For the text-containing cell, return its midpoint in [x, y] coordinate format. 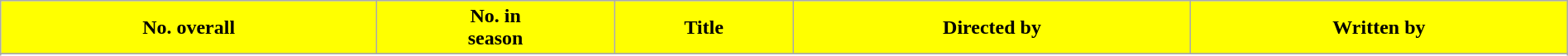
Directed by [992, 28]
No. inseason [495, 28]
No. overall [189, 28]
Title [705, 28]
Written by [1379, 28]
